Search for the cell housing the specified text and yield its [x, y] center coordinate. 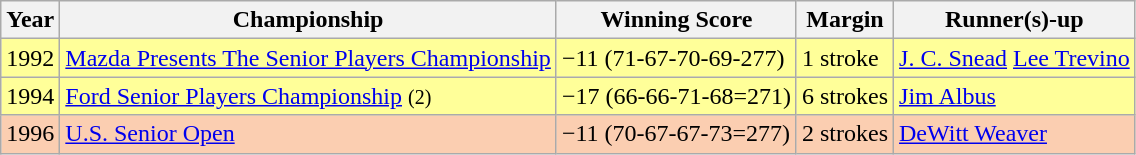
−11 (71-67-70-69-277) [676, 58]
1996 [30, 134]
Ford Senior Players Championship (2) [308, 96]
U.S. Senior Open [308, 134]
Winning Score [676, 20]
Runner(s)-up [1015, 20]
1 stroke [844, 58]
J. C. Snead Lee Trevino [1015, 58]
1994 [30, 96]
Year [30, 20]
Championship [308, 20]
Mazda Presents The Senior Players Championship [308, 58]
2 strokes [844, 134]
Jim Albus [1015, 96]
1992 [30, 58]
6 strokes [844, 96]
DeWitt Weaver [1015, 134]
−11 (70-67-67-73=277) [676, 134]
Margin [844, 20]
−17 (66-66-71-68=271) [676, 96]
